Capture the cell that displays the provided text and extract its [x, y] central coordinate. 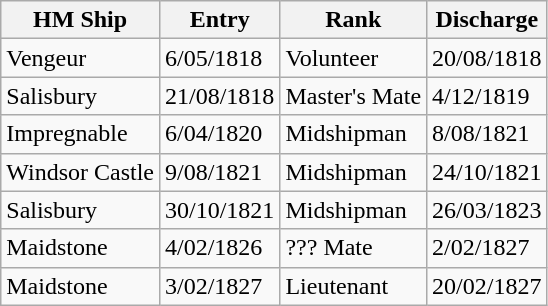
3/02/1827 [219, 286]
4/12/1819 [487, 96]
Master's Mate [354, 96]
8/08/1821 [487, 134]
24/10/1821 [487, 172]
Discharge [487, 20]
6/04/1820 [219, 134]
30/10/1821 [219, 210]
Vengeur [80, 58]
Rank [354, 20]
26/03/1823 [487, 210]
HM Ship [80, 20]
20/08/1818 [487, 58]
21/08/1818 [219, 96]
9/08/1821 [219, 172]
Entry [219, 20]
??? Mate [354, 248]
2/02/1827 [487, 248]
Windsor Castle [80, 172]
4/02/1826 [219, 248]
Impregnable [80, 134]
6/05/1818 [219, 58]
Lieutenant [354, 286]
20/02/1827 [487, 286]
Volunteer [354, 58]
